Return the (x, y) coordinate for the center point of the cell that contains the specified text.  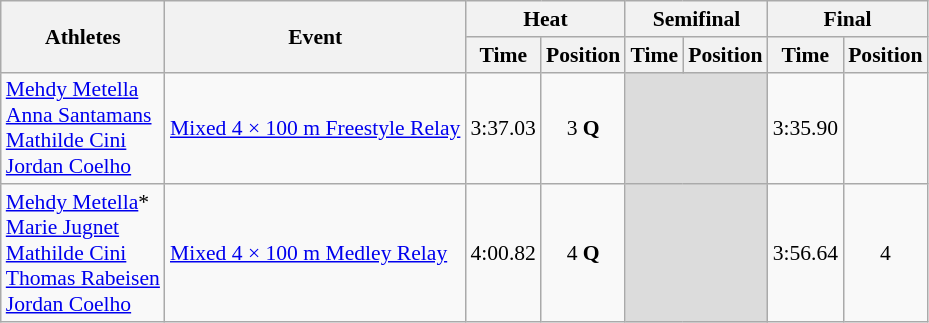
3:35.90 (806, 128)
Mixed 4 × 100 m Medley Relay (315, 254)
Athletes (83, 36)
Mehdy Metella*Marie JugnetMathilde CiniThomas RabeisenJordan Coelho (83, 254)
3:56.64 (806, 254)
Final (848, 19)
Mixed 4 × 100 m Freestyle Relay (315, 128)
Heat (545, 19)
Semifinal (696, 19)
Event (315, 36)
3 Q (583, 128)
3:37.03 (502, 128)
4:00.82 (502, 254)
Mehdy MetellaAnna SantamansMathilde CiniJordan Coelho (83, 128)
4 Q (583, 254)
4 (885, 254)
